Return the [X, Y] coordinate for the center point of the cell that contains the specified text.  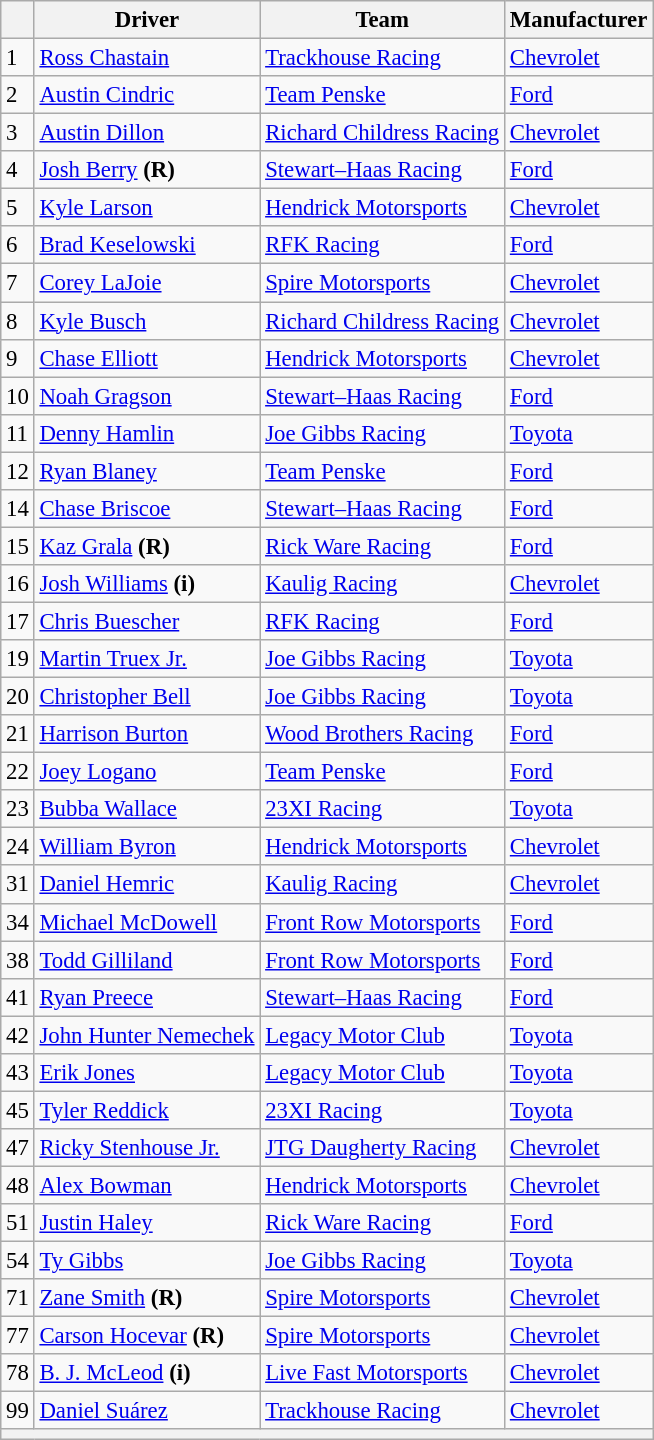
Austin Cindric [147, 95]
21 [18, 734]
24 [18, 847]
Kyle Larson [147, 208]
Martin Truex Jr. [147, 659]
20 [18, 697]
Ryan Preece [147, 997]
Michael McDowell [147, 922]
23 [18, 809]
71 [18, 1298]
7 [18, 283]
Ty Gibbs [147, 1261]
12 [18, 471]
Corey LaJoie [147, 283]
4 [18, 170]
15 [18, 546]
10 [18, 396]
Brad Keselowski [147, 245]
14 [18, 509]
2 [18, 95]
19 [18, 659]
22 [18, 772]
Team [382, 20]
42 [18, 1035]
16 [18, 584]
Daniel Hemric [147, 885]
Bubba Wallace [147, 809]
Todd Gilliland [147, 960]
8 [18, 321]
99 [18, 1411]
Kaz Grala (R) [147, 546]
41 [18, 997]
6 [18, 245]
11 [18, 433]
78 [18, 1373]
Chase Briscoe [147, 509]
Erik Jones [147, 1073]
45 [18, 1110]
Ross Chastain [147, 58]
Denny Hamlin [147, 433]
54 [18, 1261]
William Byron [147, 847]
3 [18, 133]
43 [18, 1073]
77 [18, 1336]
Ryan Blaney [147, 471]
51 [18, 1223]
John Hunter Nemechek [147, 1035]
Justin Haley [147, 1223]
Chase Elliott [147, 358]
Kyle Busch [147, 321]
Tyler Reddick [147, 1110]
Live Fast Motorsports [382, 1373]
34 [18, 922]
B. J. McLeod (i) [147, 1373]
Driver [147, 20]
Ricky Stenhouse Jr. [147, 1148]
5 [18, 208]
Joey Logano [147, 772]
47 [18, 1148]
Zane Smith (R) [147, 1298]
Manufacturer [579, 20]
Noah Gragson [147, 396]
Wood Brothers Racing [382, 734]
9 [18, 358]
Christopher Bell [147, 697]
Daniel Suárez [147, 1411]
17 [18, 621]
Carson Hocevar (R) [147, 1336]
JTG Daugherty Racing [382, 1148]
31 [18, 885]
1 [18, 58]
Austin Dillon [147, 133]
Alex Bowman [147, 1185]
Chris Buescher [147, 621]
48 [18, 1185]
38 [18, 960]
Harrison Burton [147, 734]
Josh Williams (i) [147, 584]
Josh Berry (R) [147, 170]
